Determine the (x, y) coordinate at the center of the cell enclosing the given text.  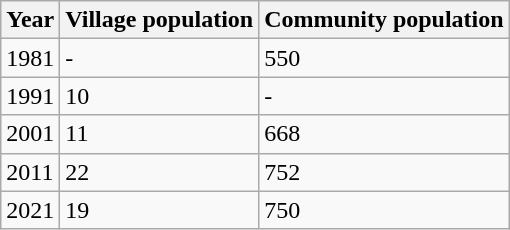
Village population (160, 20)
2001 (30, 134)
550 (384, 58)
1981 (30, 58)
22 (160, 172)
2021 (30, 210)
752 (384, 172)
668 (384, 134)
11 (160, 134)
Year (30, 20)
1991 (30, 96)
2011 (30, 172)
19 (160, 210)
Community population (384, 20)
750 (384, 210)
10 (160, 96)
